Identify which cell holds the provided text, then report its (X, Y) central coordinate. 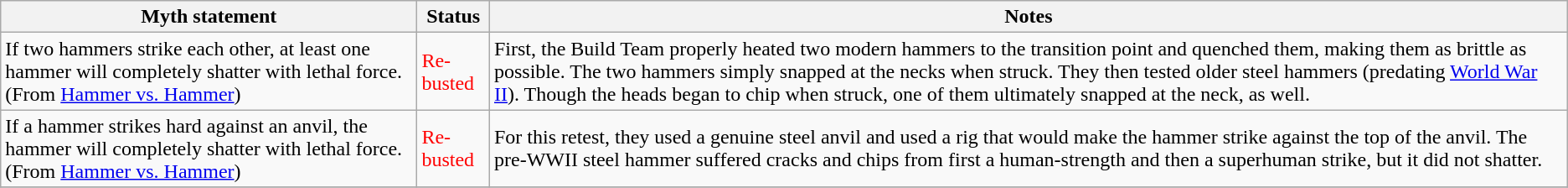
Myth statement (209, 17)
Notes (1029, 17)
If a hammer strikes hard against an anvil, the hammer will completely shatter with lethal force. (From Hammer vs. Hammer) (209, 149)
If two hammers strike each other, at least one hammer will completely shatter with lethal force. (From Hammer vs. Hammer) (209, 71)
Status (454, 17)
